Find where the given text appears and provide that cell's center as (x, y) coordinate. 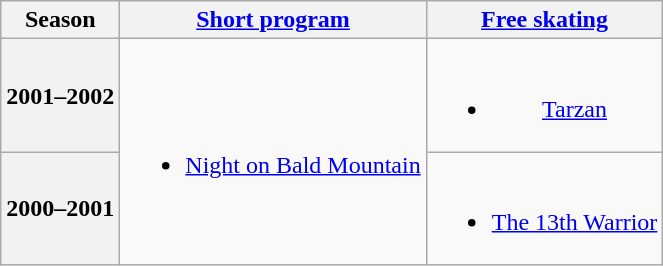
The 13th Warrior (544, 208)
2000–2001 (60, 208)
Tarzan (544, 96)
Night on Bald Mountain (273, 152)
Season (60, 20)
Free skating (544, 20)
Short program (273, 20)
2001–2002 (60, 96)
